Locate the cell with the specified text and output its (X, Y) center coordinate. 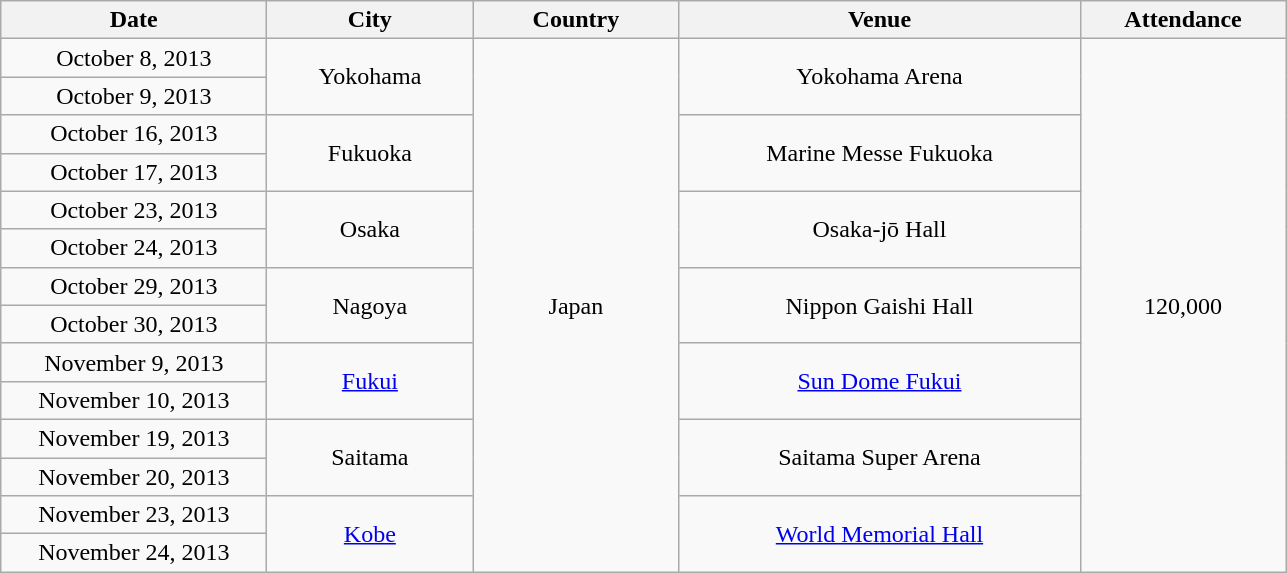
Osaka-jō Hall (880, 229)
Yokohama Arena (880, 77)
October 29, 2013 (134, 286)
Date (134, 20)
November 19, 2013 (134, 438)
October 16, 2013 (134, 134)
Attendance (1183, 20)
November 10, 2013 (134, 400)
Yokohama (370, 77)
October 17, 2013 (134, 172)
120,000 (1183, 306)
Fukuoka (370, 153)
Nippon Gaishi Hall (880, 305)
Kobe (370, 534)
World Memorial Hall (880, 534)
Marine Messe Fukuoka (880, 153)
Country (576, 20)
Venue (880, 20)
Sun Dome Fukui (880, 381)
Nagoya (370, 305)
Japan (576, 306)
Fukui (370, 381)
November 23, 2013 (134, 515)
October 9, 2013 (134, 96)
October 8, 2013 (134, 58)
November 20, 2013 (134, 477)
Saitama Super Arena (880, 457)
City (370, 20)
November 24, 2013 (134, 553)
November 9, 2013 (134, 362)
Osaka (370, 229)
Saitama (370, 457)
October 30, 2013 (134, 324)
October 24, 2013 (134, 248)
October 23, 2013 (134, 210)
